Provide the [x, y] coordinate of the cell's center where the given text is located.  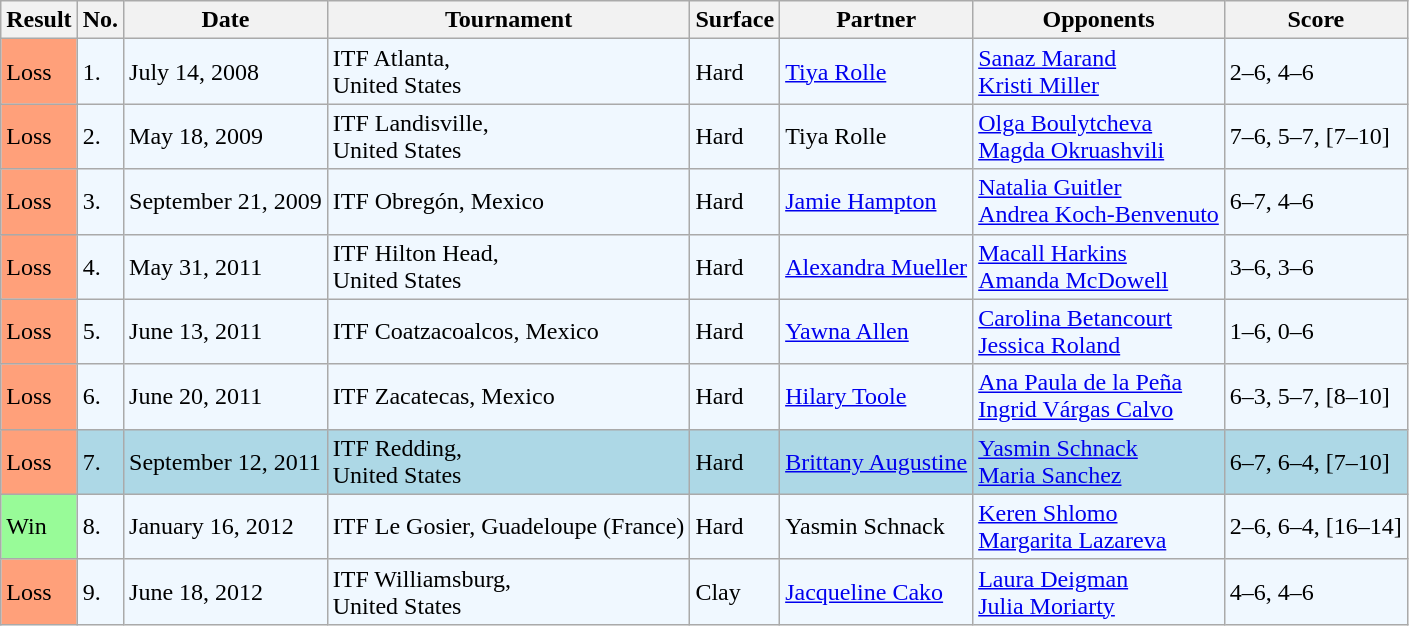
4. [100, 266]
Tournament [508, 20]
Jamie Hampton [876, 202]
Yasmin Schnack Maria Sanchez [1099, 462]
September 12, 2011 [226, 462]
ITF Landisville, United States [508, 136]
6–3, 5–7, [8–10] [1316, 396]
Ana Paula de la Peña Ingrid Várgas Calvo [1099, 396]
6–7, 6–4, [7–10] [1316, 462]
June 18, 2012 [226, 592]
Score [1316, 20]
Laura Deigman Julia Moriarty [1099, 592]
2–6, 4–6 [1316, 72]
Surface [735, 20]
ITF Zacatecas, Mexico [508, 396]
Opponents [1099, 20]
ITF Hilton Head, United States [508, 266]
Jacqueline Cako [876, 592]
No. [100, 20]
5. [100, 332]
1–6, 0–6 [1316, 332]
7. [100, 462]
ITF Coatzacoalcos, Mexico [508, 332]
January 16, 2012 [226, 526]
June 13, 2011 [226, 332]
4–6, 4–6 [1316, 592]
ITF Le Gosier, Guadeloupe (France) [508, 526]
2–6, 6–4, [16–14] [1316, 526]
Olga Boulytcheva Magda Okruashvili [1099, 136]
9. [100, 592]
6–7, 4–6 [1316, 202]
8. [100, 526]
ITF Obregón, Mexico [508, 202]
Date [226, 20]
Natalia Guitler Andrea Koch-Benvenuto [1099, 202]
Sanaz Marand Kristi Miller [1099, 72]
ITF Williamsburg, United States [508, 592]
Keren Shlomo Margarita Lazareva [1099, 526]
ITF Redding, United States [508, 462]
May 31, 2011 [226, 266]
Brittany Augustine [876, 462]
Hilary Toole [876, 396]
July 14, 2008 [226, 72]
6. [100, 396]
Carolina Betancourt Jessica Roland [1099, 332]
June 20, 2011 [226, 396]
3–6, 3–6 [1316, 266]
Macall Harkins Amanda McDowell [1099, 266]
September 21, 2009 [226, 202]
Win [39, 526]
ITF Atlanta, United States [508, 72]
3. [100, 202]
Partner [876, 20]
May 18, 2009 [226, 136]
Yasmin Schnack [876, 526]
7–6, 5–7, [7–10] [1316, 136]
Yawna Allen [876, 332]
2. [100, 136]
Alexandra Mueller [876, 266]
1. [100, 72]
Clay [735, 592]
Result [39, 20]
